Capture the cell that displays the provided text and extract its [x, y] central coordinate. 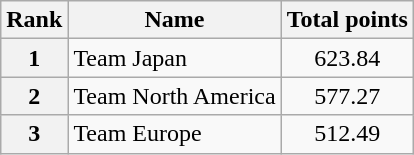
2 [34, 96]
Team Europe [174, 134]
Team Japan [174, 58]
577.27 [347, 96]
Rank [34, 20]
1 [34, 58]
512.49 [347, 134]
Name [174, 20]
Team North America [174, 96]
Total points [347, 20]
3 [34, 134]
623.84 [347, 58]
